Locate the cell with the specified text and output its (X, Y) center coordinate. 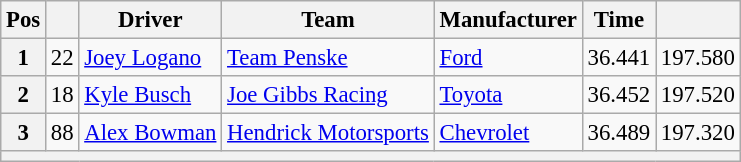
Joey Logano (150, 58)
Pos (24, 20)
Time (618, 20)
Kyle Busch (150, 95)
197.320 (698, 133)
Chevrolet (508, 133)
36.441 (618, 58)
Team (328, 20)
197.580 (698, 58)
36.489 (618, 133)
18 (62, 95)
Driver (150, 20)
197.520 (698, 95)
Team Penske (328, 58)
Ford (508, 58)
36.452 (618, 95)
88 (62, 133)
Hendrick Motorsports (328, 133)
1 (24, 58)
Manufacturer (508, 20)
3 (24, 133)
2 (24, 95)
Alex Bowman (150, 133)
22 (62, 58)
Joe Gibbs Racing (328, 95)
Toyota (508, 95)
